Return the (X, Y) coordinate for the center point of the cell that contains the specified text.  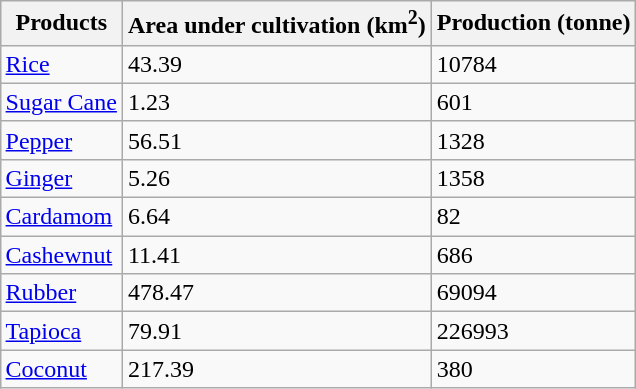
Cardamom (61, 217)
380 (534, 369)
10784 (534, 64)
Sugar Cane (61, 102)
Ginger (61, 178)
Products (61, 24)
Pepper (61, 140)
1.23 (276, 102)
43.39 (276, 64)
Rice (61, 64)
11.41 (276, 255)
226993 (534, 331)
79.91 (276, 331)
6.64 (276, 217)
Tapioca (61, 331)
69094 (534, 293)
Cashewnut (61, 255)
Production (tonne) (534, 24)
1328 (534, 140)
82 (534, 217)
Area under cultivation (km2) (276, 24)
601 (534, 102)
1358 (534, 178)
478.47 (276, 293)
Rubber (61, 293)
Coconut (61, 369)
56.51 (276, 140)
5.26 (276, 178)
217.39 (276, 369)
686 (534, 255)
